Extract the [x, y] coordinate from the center of the cell holding the provided text.  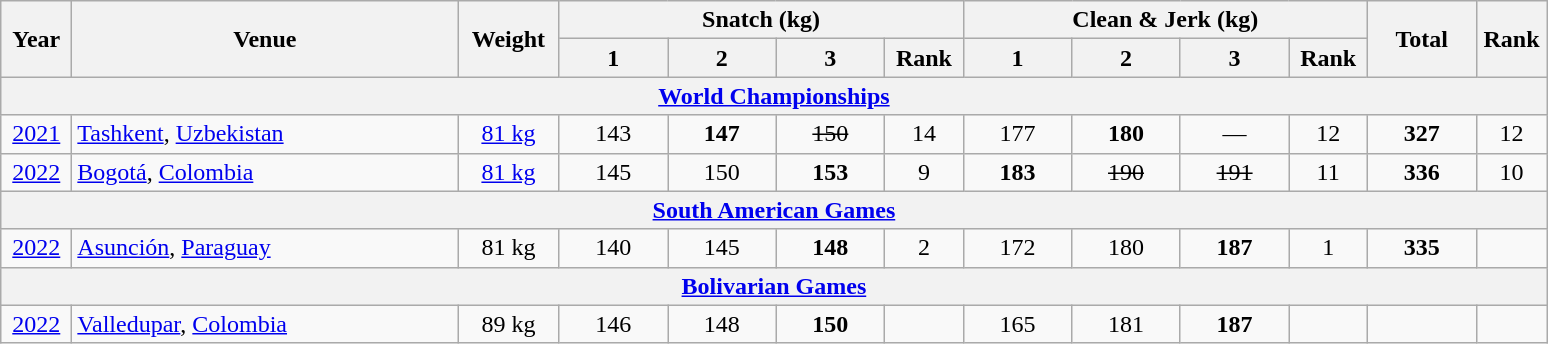
Venue [265, 39]
335 [1422, 248]
Asunción, Paraguay [265, 248]
Tashkent, Uzbekistan [265, 134]
2021 [36, 134]
165 [1018, 324]
181 [1126, 324]
146 [614, 324]
Total [1422, 39]
Valledupar, Colombia [265, 324]
South American Games [774, 210]
World Championships [774, 96]
183 [1018, 172]
153 [830, 172]
336 [1422, 172]
140 [614, 248]
191 [1234, 172]
9 [924, 172]
Clean & Jerk (kg) [1165, 20]
10 [1512, 172]
327 [1422, 134]
— [1234, 134]
Weight [508, 39]
143 [614, 134]
147 [722, 134]
172 [1018, 248]
Snatch (kg) [761, 20]
Bolivarian Games [774, 286]
14 [924, 134]
11 [1328, 172]
89 kg [508, 324]
177 [1018, 134]
Year [36, 39]
Bogotá, Colombia [265, 172]
190 [1126, 172]
